Scan for the cell matching the given text and deliver its [X, Y] coordinate at center. 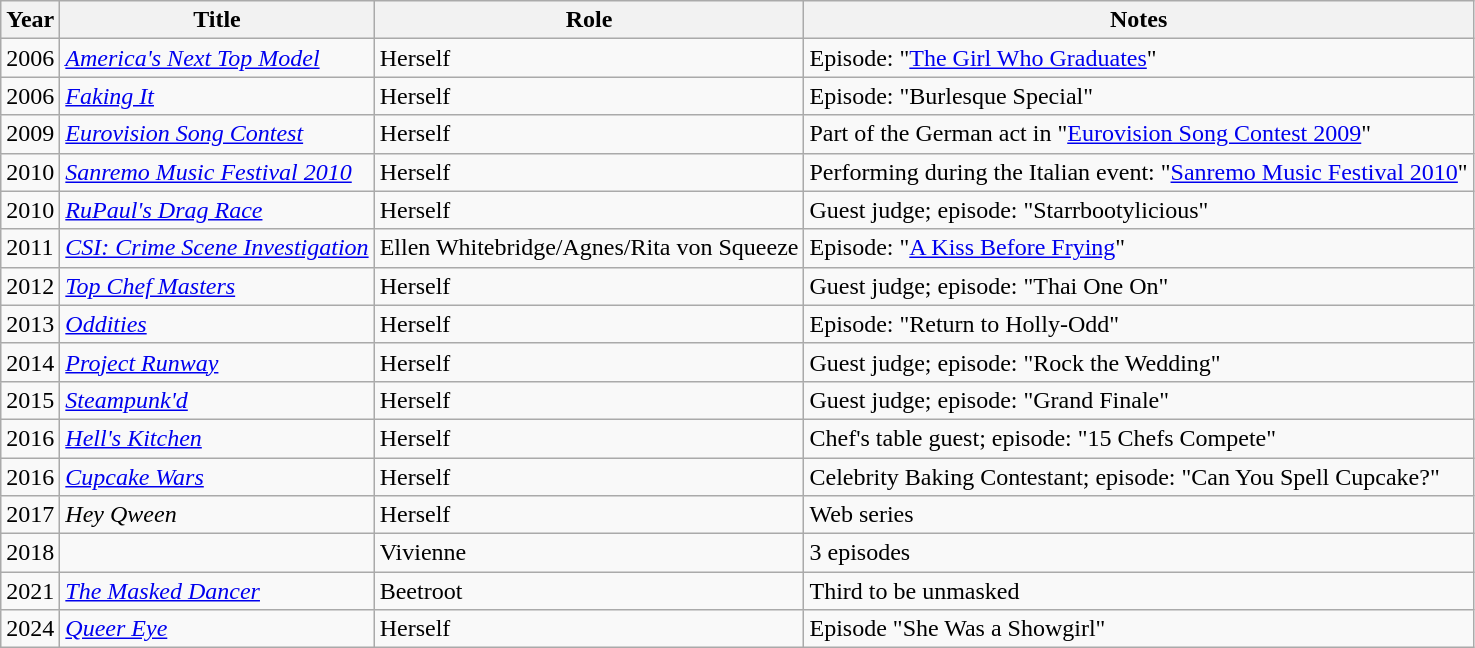
Role [589, 20]
Episode: "Burlesque Special" [1138, 96]
Title [217, 20]
2015 [30, 400]
2021 [30, 591]
Ellen Whitebridge/Agnes/Rita von Squeeze [589, 248]
3 episodes [1138, 553]
2013 [30, 324]
Year [30, 20]
Episode "She Was a Showgirl" [1138, 629]
Project Runway [217, 362]
Hey Qween [217, 515]
Sanremo Music Festival 2010 [217, 172]
Performing during the Italian event: "Sanremo Music Festival 2010" [1138, 172]
Oddities [217, 324]
2011 [30, 248]
Episode: "Return to Holly-Odd" [1138, 324]
2024 [30, 629]
Hell's Kitchen [217, 438]
Guest judge; episode: "Thai One On" [1138, 286]
Beetroot [589, 591]
Guest judge; episode: "Starrbootylicious" [1138, 210]
CSI: Crime Scene Investigation [217, 248]
Web series [1138, 515]
Queer Eye [217, 629]
Guest judge; episode: "Rock the Wedding" [1138, 362]
Cupcake Wars [217, 477]
Episode: "A Kiss Before Frying" [1138, 248]
2018 [30, 553]
Third to be unmasked [1138, 591]
RuPaul's Drag Race [217, 210]
The Masked Dancer [217, 591]
Celebrity Baking Contestant; episode: "Can You Spell Cupcake?" [1138, 477]
America's Next Top Model [217, 58]
Vivienne [589, 553]
Guest judge; episode: "Grand Finale" [1138, 400]
Notes [1138, 20]
Steampunk'd [217, 400]
Part of the German act in "Eurovision Song Contest 2009" [1138, 134]
Episode: "The Girl Who Graduates" [1138, 58]
2009 [30, 134]
2017 [30, 515]
Faking It [217, 96]
2012 [30, 286]
Top Chef Masters [217, 286]
Chef's table guest; episode: "15 Chefs Compete" [1138, 438]
Eurovision Song Contest [217, 134]
2014 [30, 362]
